Identify which cell holds the provided text, then report its [X, Y] central coordinate. 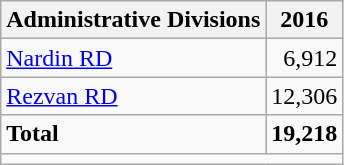
Administrative Divisions [134, 20]
19,218 [304, 134]
Nardin RD [134, 58]
2016 [304, 20]
6,912 [304, 58]
Rezvan RD [134, 96]
Total [134, 134]
12,306 [304, 96]
